Search for the cell housing the specified text and yield its [X, Y] center coordinate. 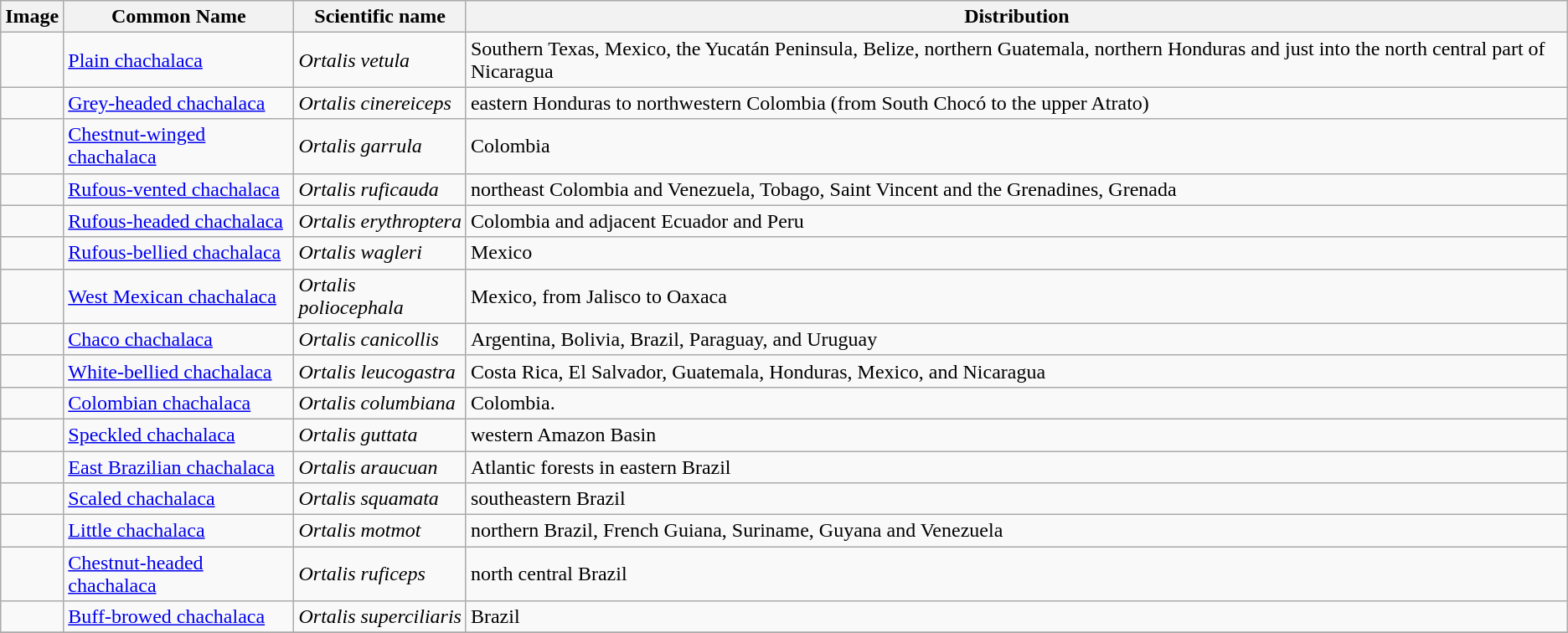
White-bellied chachalaca [179, 371]
Ortalis guttata [380, 435]
Argentina, Bolivia, Brazil, Paraguay, and Uruguay [1017, 339]
Mexico, from Jalisco to Oaxaca [1017, 296]
Rufous-headed chachalaca [179, 221]
Brazil [1017, 617]
Little chachalaca [179, 531]
Rufous-vented chachalaca [179, 189]
Ortalis motmot [380, 531]
Ortalis wagleri [380, 253]
Ortalis erythroptera [380, 221]
Distribution [1017, 17]
East Brazilian chachalaca [179, 466]
northern Brazil, French Guiana, Suriname, Guyana and Venezuela [1017, 531]
northeast Colombia and Venezuela, Tobago, Saint Vincent and the Grenadines, Grenada [1017, 189]
Ortalis columbiana [380, 403]
Mexico [1017, 253]
Chestnut-winged chachalaca [179, 146]
Rufous-bellied chachalaca [179, 253]
Scaled chachalaca [179, 499]
Ortalis squamata [380, 499]
Ortalis poliocephala [380, 296]
Grey-headed chachalaca [179, 103]
western Amazon Basin [1017, 435]
Costa Rica, El Salvador, Guatemala, Honduras, Mexico, and Nicaragua [1017, 371]
Chaco chachalaca [179, 339]
Ortalis leucogastra [380, 371]
Chestnut-headed chachalaca [179, 574]
West Mexican chachalaca [179, 296]
Colombia. [1017, 403]
Ortalis araucuan [380, 466]
Ortalis canicollis [380, 339]
Ortalis ruficauda [380, 189]
Colombian chachalaca [179, 403]
Ortalis superciliaris [380, 617]
southeastern Brazil [1017, 499]
Speckled chachalaca [179, 435]
eastern Honduras to northwestern Colombia (from South Chocó to the upper Atrato) [1017, 103]
Ortalis garrula [380, 146]
Scientific name [380, 17]
Ortalis ruficeps [380, 574]
Southern Texas, Mexico, the Yucatán Peninsula, Belize, northern Guatemala, northern Honduras and just into the north central part of Nicaragua [1017, 60]
north central Brazil [1017, 574]
Buff-browed chachalaca [179, 617]
Ortalis cinereiceps [380, 103]
Common Name [179, 17]
Image [32, 17]
Ortalis vetula [380, 60]
Plain chachalaca [179, 60]
Colombia [1017, 146]
Colombia and adjacent Ecuador and Peru [1017, 221]
Atlantic forests in eastern Brazil [1017, 466]
